Find where the given text appears and provide that cell's center as [X, Y] coordinate. 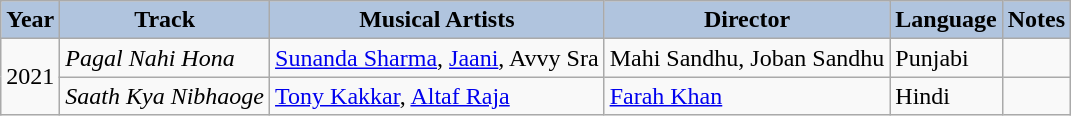
Notes [1036, 20]
Farah Khan [747, 96]
Musical Artists [438, 20]
Sunanda Sharma, Jaani, Avvy Sra [438, 58]
2021 [30, 77]
Track [165, 20]
Mahi Sandhu, Joban Sandhu [747, 58]
Language [946, 20]
Punjabi [946, 58]
Pagal Nahi Hona [165, 58]
Tony Kakkar, Altaf Raja [438, 96]
Year [30, 20]
Director [747, 20]
Hindi [946, 96]
Saath Kya Nibhaoge [165, 96]
